For the text-containing cell, return its midpoint in (X, Y) coordinate format. 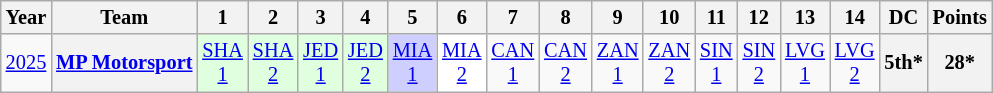
10 (669, 17)
DC (903, 17)
Team (124, 17)
14 (855, 17)
LVG1 (805, 63)
JED2 (366, 63)
SHA1 (222, 63)
3 (320, 17)
13 (805, 17)
2 (273, 17)
Points (960, 17)
11 (716, 17)
ZAN1 (618, 63)
JED1 (320, 63)
CAN1 (512, 63)
MIA1 (412, 63)
SHA2 (273, 63)
9 (618, 17)
5th* (903, 63)
CAN2 (566, 63)
SIN2 (760, 63)
ZAN2 (669, 63)
5 (412, 17)
Year (26, 17)
28* (960, 63)
6 (462, 17)
4 (366, 17)
8 (566, 17)
7 (512, 17)
SIN1 (716, 63)
LVG2 (855, 63)
1 (222, 17)
2025 (26, 63)
12 (760, 17)
MIA2 (462, 63)
MP Motorsport (124, 63)
